Pinpoint the cell where the given text exists, returning its (x, y) midpoint coordinate. 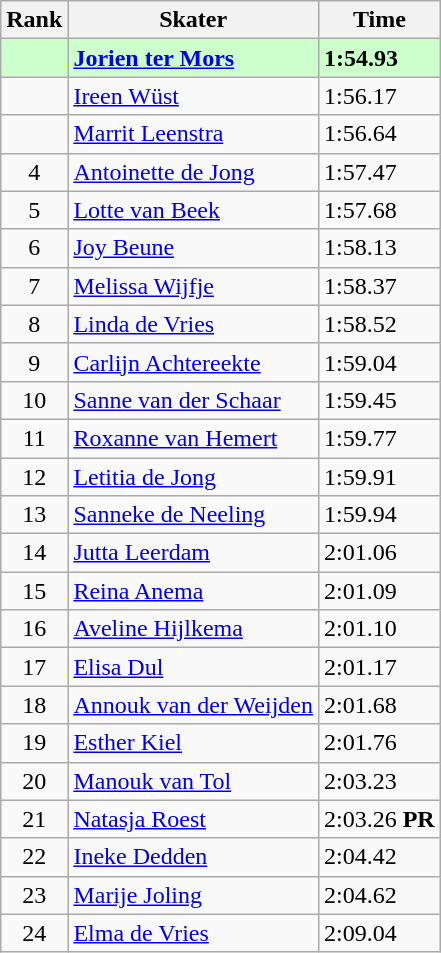
Sanneke de Neeling (194, 515)
2:01.10 (379, 629)
Linda de Vries (194, 324)
2:03.23 (379, 781)
Lotte van Beek (194, 210)
1:57.47 (379, 172)
Skater (194, 20)
8 (34, 324)
7 (34, 286)
Melissa Wijfje (194, 286)
Carlijn Achtereekte (194, 362)
2:01.17 (379, 667)
1:59.04 (379, 362)
Marrit Leenstra (194, 134)
Antoinette de Jong (194, 172)
Jorien ter Mors (194, 58)
17 (34, 667)
2:01.76 (379, 743)
1:58.37 (379, 286)
1:56.64 (379, 134)
2:01.68 (379, 705)
1:58.13 (379, 248)
16 (34, 629)
1:59.91 (379, 477)
1:59.94 (379, 515)
1:59.77 (379, 438)
Rank (34, 20)
6 (34, 248)
2:01.09 (379, 591)
2:04.62 (379, 895)
Elma de Vries (194, 933)
Jutta Leerdam (194, 553)
5 (34, 210)
Joy Beune (194, 248)
1:57.68 (379, 210)
Reina Anema (194, 591)
20 (34, 781)
15 (34, 591)
18 (34, 705)
21 (34, 819)
24 (34, 933)
22 (34, 857)
9 (34, 362)
19 (34, 743)
Roxanne van Hemert (194, 438)
Time (379, 20)
Ireen Wüst (194, 96)
1:54.93 (379, 58)
Annouk van der Weijden (194, 705)
Ineke Dedden (194, 857)
Aveline Hijlkema (194, 629)
13 (34, 515)
1:56.17 (379, 96)
Sanne van der Schaar (194, 400)
2:03.26 PR (379, 819)
Elisa Dul (194, 667)
Esther Kiel (194, 743)
14 (34, 553)
Natasja Roest (194, 819)
Letitia de Jong (194, 477)
11 (34, 438)
2:01.06 (379, 553)
10 (34, 400)
12 (34, 477)
4 (34, 172)
2:09.04 (379, 933)
Marije Joling (194, 895)
23 (34, 895)
1:58.52 (379, 324)
2:04.42 (379, 857)
1:59.45 (379, 400)
Manouk van Tol (194, 781)
